Pinpoint the cell where the given text exists, returning its (X, Y) midpoint coordinate. 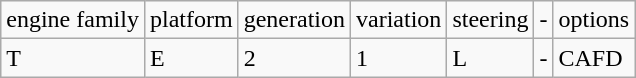
platform (191, 20)
CAFD (594, 58)
engine family (73, 20)
L (490, 58)
generation (294, 20)
variation (399, 20)
E (191, 58)
options (594, 20)
T (73, 58)
1 (399, 58)
2 (294, 58)
steering (490, 20)
